Find where the given text appears and provide that cell's center as (x, y) coordinate. 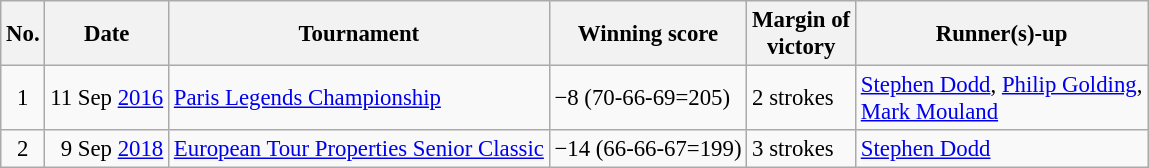
No. (23, 34)
−14 (66-66-67=199) (648, 149)
2 (23, 149)
2 strokes (802, 98)
11 Sep 2016 (107, 98)
3 strokes (802, 149)
Date (107, 34)
9 Sep 2018 (107, 149)
−8 (70-66-69=205) (648, 98)
Stephen Dodd (1001, 149)
1 (23, 98)
Winning score (648, 34)
Tournament (360, 34)
European Tour Properties Senior Classic (360, 149)
Stephen Dodd, Philip Golding, Mark Mouland (1001, 98)
Paris Legends Championship (360, 98)
Runner(s)-up (1001, 34)
Margin ofvictory (802, 34)
